Identify which cell holds the provided text, then report its (x, y) central coordinate. 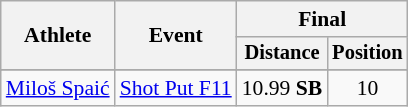
Event (176, 36)
10 (367, 88)
Athlete (58, 36)
Position (367, 54)
10.99 SB (282, 88)
Final (322, 19)
Distance (282, 54)
Miloš Spaić (58, 88)
Shot Put F11 (176, 88)
